Detect which cell encompasses the target text, then output its [X, Y] center coordinate. 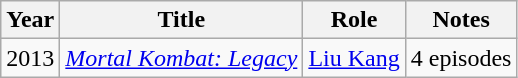
Mortal Kombat: Legacy [182, 58]
Role [354, 20]
2013 [30, 58]
Liu Kang [354, 58]
Notes [461, 20]
Title [182, 20]
4 episodes [461, 58]
Year [30, 20]
